Pinpoint the cell where the given text exists, returning its [x, y] midpoint coordinate. 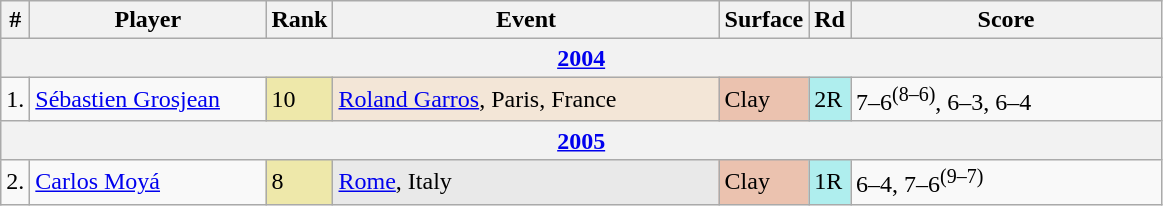
1. [16, 100]
7–6(8–6), 6–3, 6–4 [1006, 100]
Sébastien Grosjean [148, 100]
Carlos Moyá [148, 182]
2R [830, 100]
8 [300, 182]
Score [1006, 20]
2005 [582, 140]
2004 [582, 58]
Player [148, 20]
Rome, Italy [526, 182]
Event [526, 20]
2. [16, 182]
Rd [830, 20]
# [16, 20]
Surface [764, 20]
1R [830, 182]
Roland Garros, Paris, France [526, 100]
Rank [300, 20]
6–4, 7–6(9–7) [1006, 182]
10 [300, 100]
